Return (X, Y) of the center of cell containing provided text 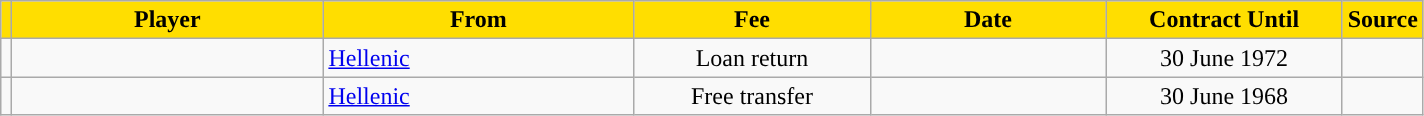
Free transfer (752, 96)
Loan return (752, 58)
30 June 1968 (1224, 96)
From (478, 20)
Contract Until (1224, 20)
30 June 1972 (1224, 58)
Source (1382, 20)
Date (988, 20)
Player (168, 20)
Fee (752, 20)
